Determine the [X, Y] coordinate at the center of the cell enclosing the given text.  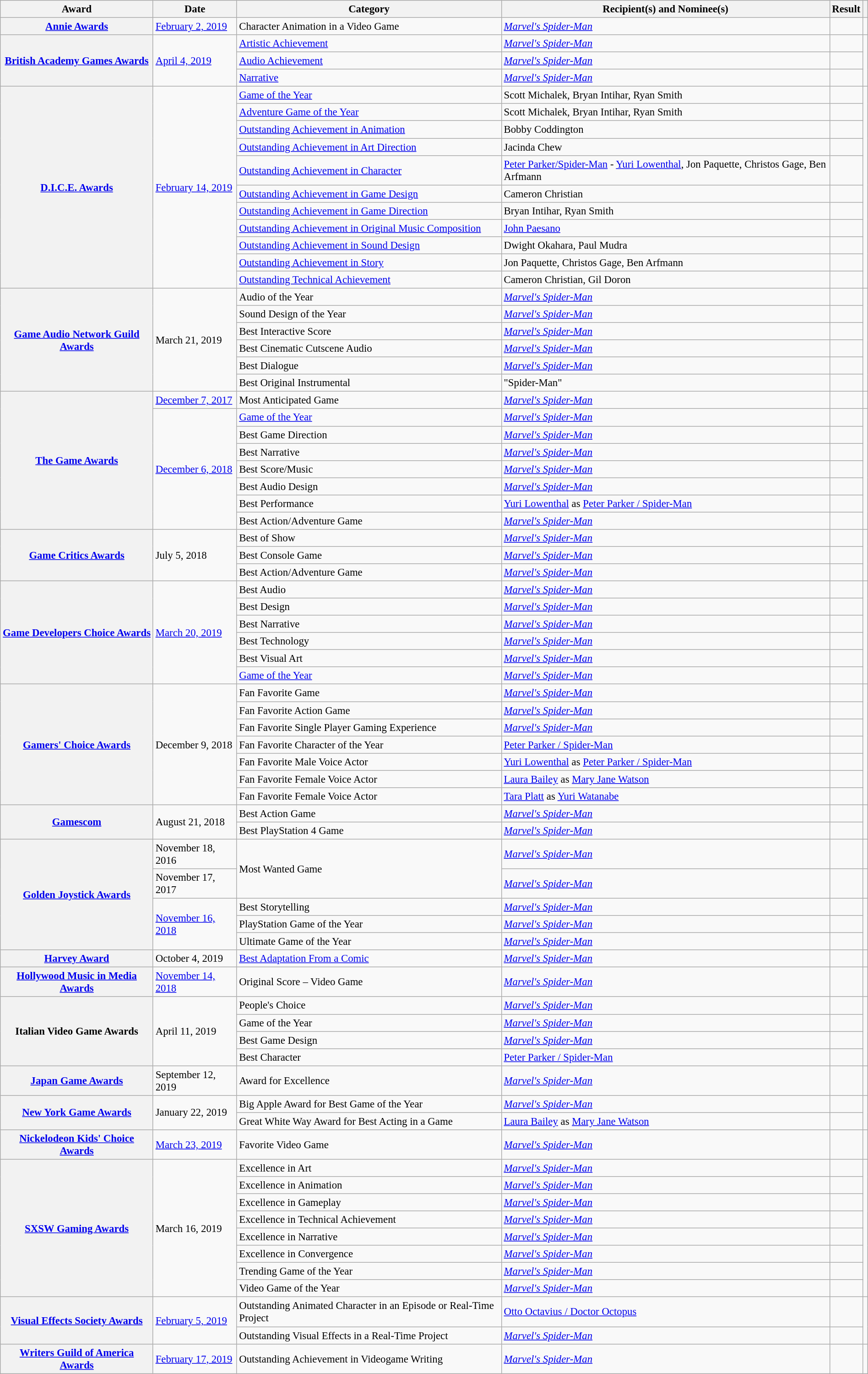
Best Audio [369, 590]
April 4, 2019 [195, 60]
Best Storytelling [369, 907]
August 21, 2018 [195, 822]
November 18, 2016 [195, 854]
December 7, 2017 [195, 400]
Best Action Game [369, 813]
New York Game Awards [77, 1113]
Great White Way Award for Best Acting in a Game [369, 1121]
Nickelodeon Kids' Choice Awards [77, 1145]
"Spider-Man" [666, 383]
Fan Favorite Male Voice Actor [369, 762]
Annie Awards [77, 27]
January 22, 2019 [195, 1113]
Audio Achievement [369, 61]
Best of Show [369, 538]
Best Original Instrumental [369, 383]
Best Score/Music [369, 469]
December 9, 2018 [195, 745]
Most Wanted Game [369, 868]
People's Choice [369, 1006]
Game Audio Network Guild Awards [77, 340]
Outstanding Visual Effects in a Real-Time Project [369, 1336]
Writers Guild of America Awards [77, 1358]
Award [77, 9]
November 14, 2018 [195, 982]
October 4, 2019 [195, 959]
The Game Awards [77, 461]
PlayStation Game of the Year [369, 924]
March 23, 2019 [195, 1145]
Outstanding Animated Character in an Episode or Real-Time Project [369, 1312]
Outstanding Achievement in Videogame Writing [369, 1358]
Game Developers Choice Awards [77, 633]
February 5, 2019 [195, 1320]
Excellence in Convergence [369, 1254]
December 6, 2018 [195, 469]
Harvey Award [77, 959]
Visual Effects Society Awards [77, 1320]
Dwight Okahara, Paul Mudra [666, 245]
Narrative [369, 78]
Outstanding Achievement in Art Direction [369, 147]
Best Cinematic Cutscene Audio [369, 349]
April 11, 2019 [195, 1031]
March 21, 2019 [195, 340]
Audio of the Year [369, 297]
D.I.C.E. Awards [77, 188]
Cameron Christian [666, 194]
Most Anticipated Game [369, 400]
September 12, 2019 [195, 1081]
November 16, 2018 [195, 924]
Best Visual Art [369, 659]
Excellence in Art [369, 1168]
SXSW Gaming Awards [77, 1228]
Best PlayStation 4 Game [369, 831]
Excellence in Technical Achievement [369, 1220]
Result [846, 9]
Original Score – Video Game [369, 982]
Japan Game Awards [77, 1081]
Best Console Game [369, 555]
Outstanding Achievement in Story [369, 262]
Best Audio Design [369, 486]
Favorite Video Game [369, 1145]
Outstanding Achievement in Character [369, 170]
Sound Design of the Year [369, 314]
Character Animation in a Video Game [369, 27]
Adventure Game of the Year [369, 112]
Trending Game of the Year [369, 1271]
Artistic Achievement [369, 44]
Otto Octavius / Doctor Octopus [666, 1312]
Fan Favorite Game [369, 693]
Recipient(s) and Nominee(s) [666, 9]
Tara Platt as Yuri Watanabe [666, 796]
February 2, 2019 [195, 27]
Excellence in Narrative [369, 1237]
Date [195, 9]
Best Dialogue [369, 366]
Peter Parker/Spider-Man - Yuri Lowenthal, Jon Paquette, Christos Gage, Ben Arfmann [666, 170]
Fan Favorite Single Player Gaming Experience [369, 727]
Gamescom [77, 822]
Best Interactive Score [369, 332]
Ultimate Game of the Year [369, 942]
Best Performance [369, 504]
Bryan Intihar, Ryan Smith [666, 211]
February 17, 2019 [195, 1358]
Best Technology [369, 641]
Best Character [369, 1057]
Outstanding Achievement in Game Design [369, 194]
Best Game Direction [369, 435]
Category [369, 9]
British Academy Games Awards [77, 60]
Jon Paquette, Christos Gage, Ben Arfmann [666, 262]
July 5, 2018 [195, 555]
Excellence in Animation [369, 1185]
Award for Excellence [369, 1081]
Italian Video Game Awards [77, 1031]
Outstanding Achievement in Animation [369, 130]
Best Adaptation From a Comic [369, 959]
February 14, 2019 [195, 188]
Fan Favorite Character of the Year [369, 745]
Gamers' Choice Awards [77, 745]
Fan Favorite Action Game [369, 710]
Video Game of the Year [369, 1288]
Best Game Design [369, 1040]
Outstanding Achievement in Original Music Composition [369, 228]
Best Design [369, 607]
Big Apple Award for Best Game of the Year [369, 1104]
Game Critics Awards [77, 555]
Bobby Coddington [666, 130]
March 20, 2019 [195, 633]
Jacinda Chew [666, 147]
Outstanding Technical Achievement [369, 280]
John Paesano [666, 228]
Hollywood Music in Media Awards [77, 982]
Excellence in Gameplay [369, 1203]
Cameron Christian, Gil Doron [666, 280]
Outstanding Achievement in Sound Design [369, 245]
Golden Joystick Awards [77, 894]
November 17, 2017 [195, 884]
Outstanding Achievement in Game Direction [369, 211]
March 16, 2019 [195, 1228]
